Provide the [X, Y] coordinate of the cell's center where the given text is located.  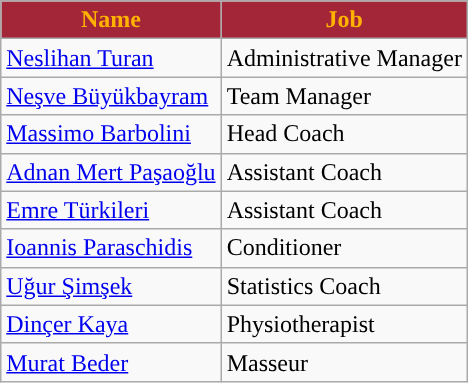
Neslihan Turan [111, 58]
Job [344, 20]
Uğur Şimşek [111, 286]
Statistics Coach [344, 286]
Murat Beder [111, 362]
Team Manager [344, 96]
Emre Türkileri [111, 210]
Massimo Barbolini [111, 134]
Masseur [344, 362]
Ioannis Paraschidis [111, 248]
Name [111, 20]
Dinçer Kaya [111, 324]
Adnan Mert Paşaoğlu [111, 172]
Head Coach [344, 134]
Conditioner [344, 248]
Physiotherapist [344, 324]
Administrative Manager [344, 58]
Neşve Büyükbayram [111, 96]
